Search for the cell housing the specified text and yield its [X, Y] center coordinate. 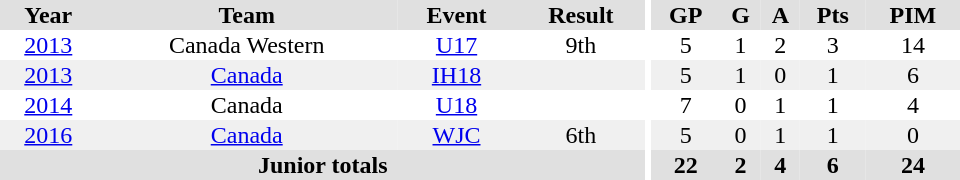
Junior totals [323, 165]
Result [580, 15]
G [740, 15]
Canada Western [247, 45]
Pts [833, 15]
Event [456, 15]
GP [686, 15]
9th [580, 45]
Year [48, 15]
2014 [48, 105]
U18 [456, 105]
14 [913, 45]
IH18 [456, 75]
7 [686, 105]
22 [686, 165]
WJC [456, 135]
PIM [913, 15]
24 [913, 165]
2016 [48, 135]
U17 [456, 45]
Team [247, 15]
6th [580, 135]
3 [833, 45]
A [780, 15]
